Extract the (X, Y) coordinate from the center of the cell holding the provided text.  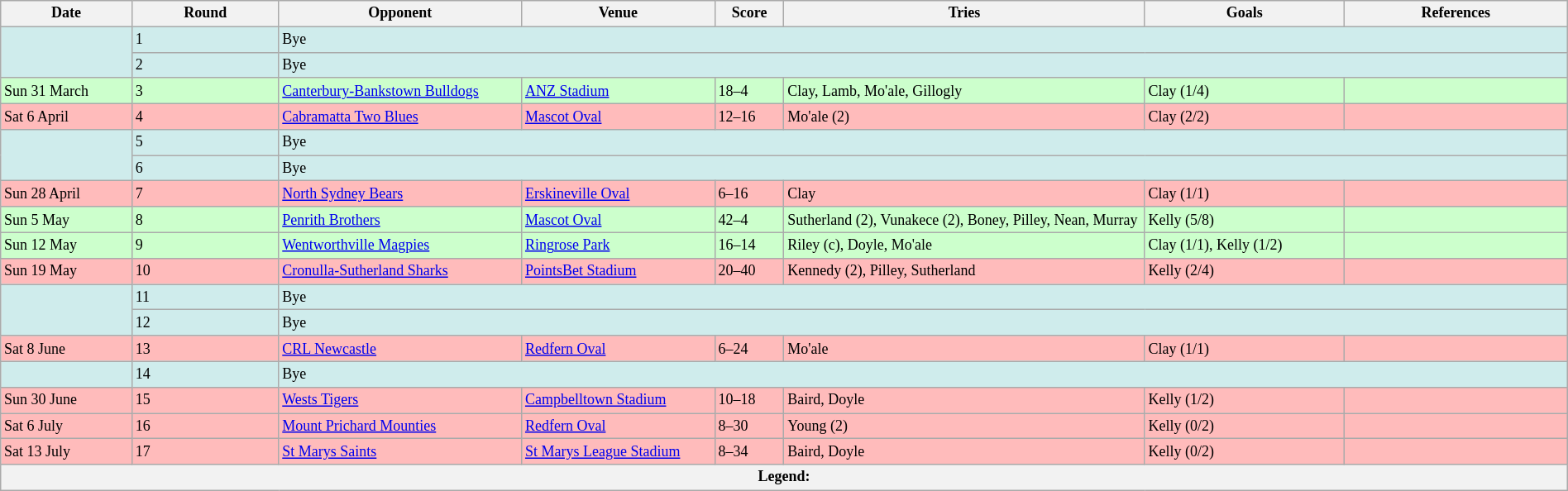
9 (205, 245)
Kennedy (2), Pilley, Sutherland (964, 271)
16–14 (749, 245)
Ringrose Park (619, 245)
Clay (964, 193)
Wests Tigers (400, 400)
Clay (2/2) (1244, 116)
ANZ Stadium (619, 91)
20–40 (749, 271)
Canterbury-Bankstown Bulldogs (400, 91)
Sun 28 April (66, 193)
3 (205, 91)
4 (205, 116)
6 (205, 169)
CRL Newcastle (400, 349)
Wentworthville Magpies (400, 245)
16 (205, 427)
12 (205, 322)
Mo'ale (2) (964, 116)
Goals (1244, 13)
References (1456, 13)
Date (66, 13)
Opponent (400, 13)
Riley (c), Doyle, Mo'ale (964, 245)
Venue (619, 13)
Kelly (5/8) (1244, 220)
Sun 12 May (66, 245)
1 (205, 40)
10–18 (749, 400)
Clay (1/4) (1244, 91)
Cronulla-Sutherland Sharks (400, 271)
Sat 13 July (66, 451)
Tries (964, 13)
Erskineville Oval (619, 193)
St Marys Saints (400, 451)
Mount Prichard Mounties (400, 427)
Penrith Brothers (400, 220)
8–34 (749, 451)
7 (205, 193)
Sun 30 June (66, 400)
14 (205, 374)
10 (205, 271)
11 (205, 298)
5 (205, 142)
Sat 8 June (66, 349)
8 (205, 220)
North Sydney Bears (400, 193)
Clay (1/1), Kelly (1/2) (1244, 245)
15 (205, 400)
Sun 19 May (66, 271)
Sun 31 March (66, 91)
Sutherland (2), Vunakece (2), Boney, Pilley, Nean, Murray (964, 220)
Cabramatta Two Blues (400, 116)
13 (205, 349)
Young (2) (964, 427)
Round (205, 13)
2 (205, 64)
42–4 (749, 220)
12–16 (749, 116)
Sun 5 May (66, 220)
17 (205, 451)
Legend: (784, 478)
18–4 (749, 91)
Sat 6 April (66, 116)
Kelly (1/2) (1244, 400)
Sat 6 July (66, 427)
St Marys League Stadium (619, 451)
8–30 (749, 427)
Mo'ale (964, 349)
Clay, Lamb, Mo'ale, Gillogly (964, 91)
6–24 (749, 349)
PointsBet Stadium (619, 271)
Kelly (2/4) (1244, 271)
Campbelltown Stadium (619, 400)
Score (749, 13)
6–16 (749, 193)
